Return the (X, Y) coordinate for the center point of the cell that contains the specified text.  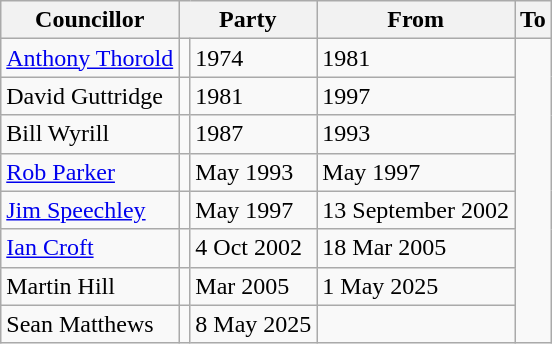
May 1993 (254, 172)
From (416, 20)
Party (248, 20)
Ian Croft (90, 248)
Sean Matthews (90, 324)
Martin Hill (90, 286)
Bill Wyrill (90, 134)
1993 (416, 134)
David Guttridge (90, 96)
13 September 2002 (416, 210)
1987 (254, 134)
Anthony Thorold (90, 58)
1974 (254, 58)
18 Mar 2005 (416, 248)
Rob Parker (90, 172)
8 May 2025 (254, 324)
Jim Speechley (90, 210)
1 May 2025 (416, 286)
4 Oct 2002 (254, 248)
Councillor (90, 20)
Mar 2005 (254, 286)
1997 (416, 96)
To (534, 20)
